Extract the (X, Y) coordinate from the center of the cell holding the provided text.  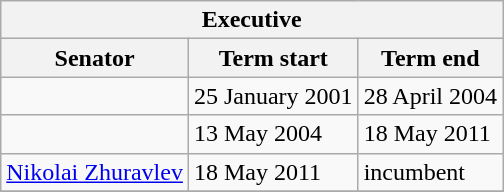
Executive (252, 20)
Term end (430, 58)
Senator (95, 58)
Term start (273, 58)
28 April 2004 (430, 96)
Nikolai Zhuravlev (95, 172)
13 May 2004 (273, 134)
incumbent (430, 172)
25 January 2001 (273, 96)
